Find where the given text appears and provide that cell's center as (X, Y) coordinate. 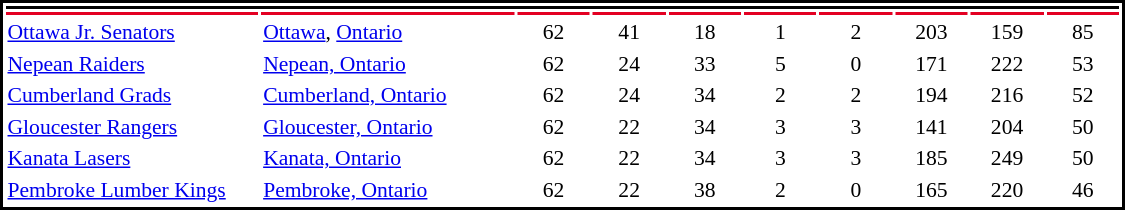
216 (1008, 95)
Ottawa, Ontario (388, 32)
1 (780, 32)
Pembroke, Ontario (388, 190)
18 (704, 32)
171 (932, 64)
222 (1008, 64)
141 (932, 126)
Kanata Lasers (132, 158)
165 (932, 190)
85 (1082, 32)
5 (780, 64)
194 (932, 95)
Kanata, Ontario (388, 158)
33 (704, 64)
Pembroke Lumber Kings (132, 190)
Nepean, Ontario (388, 64)
38 (704, 190)
249 (1008, 158)
Nepean Raiders (132, 64)
53 (1082, 64)
204 (1008, 126)
159 (1008, 32)
Cumberland Grads (132, 95)
41 (630, 32)
Gloucester Rangers (132, 126)
Gloucester, Ontario (388, 126)
Ottawa Jr. Senators (132, 32)
220 (1008, 190)
Cumberland, Ontario (388, 95)
46 (1082, 190)
52 (1082, 95)
203 (932, 32)
185 (932, 158)
